Return the [x, y] coordinate for the center point of the cell that contains the specified text.  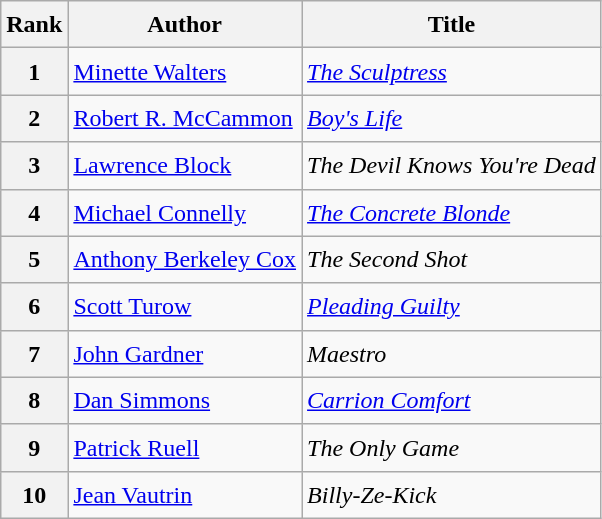
The Devil Knows You're Dead [452, 166]
Pleading Guilty [452, 306]
Scott Turow [185, 306]
John Gardner [185, 354]
5 [34, 260]
Boy's Life [452, 118]
The Only Game [452, 448]
Anthony Berkeley Cox [185, 260]
1 [34, 72]
Billy-Ze-Kick [452, 494]
Dan Simmons [185, 400]
Rank [34, 24]
Michael Connelly [185, 212]
8 [34, 400]
2 [34, 118]
10 [34, 494]
The Sculptress [452, 72]
Lawrence Block [185, 166]
Carrion Comfort [452, 400]
Patrick Ruell [185, 448]
3 [34, 166]
Jean Vautrin [185, 494]
Maestro [452, 354]
9 [34, 448]
4 [34, 212]
Author [185, 24]
Robert R. McCammon [185, 118]
Title [452, 24]
The Second Shot [452, 260]
7 [34, 354]
Minette Walters [185, 72]
6 [34, 306]
The Concrete Blonde [452, 212]
